Return the (X, Y) coordinate for the center point of the cell that contains the specified text.  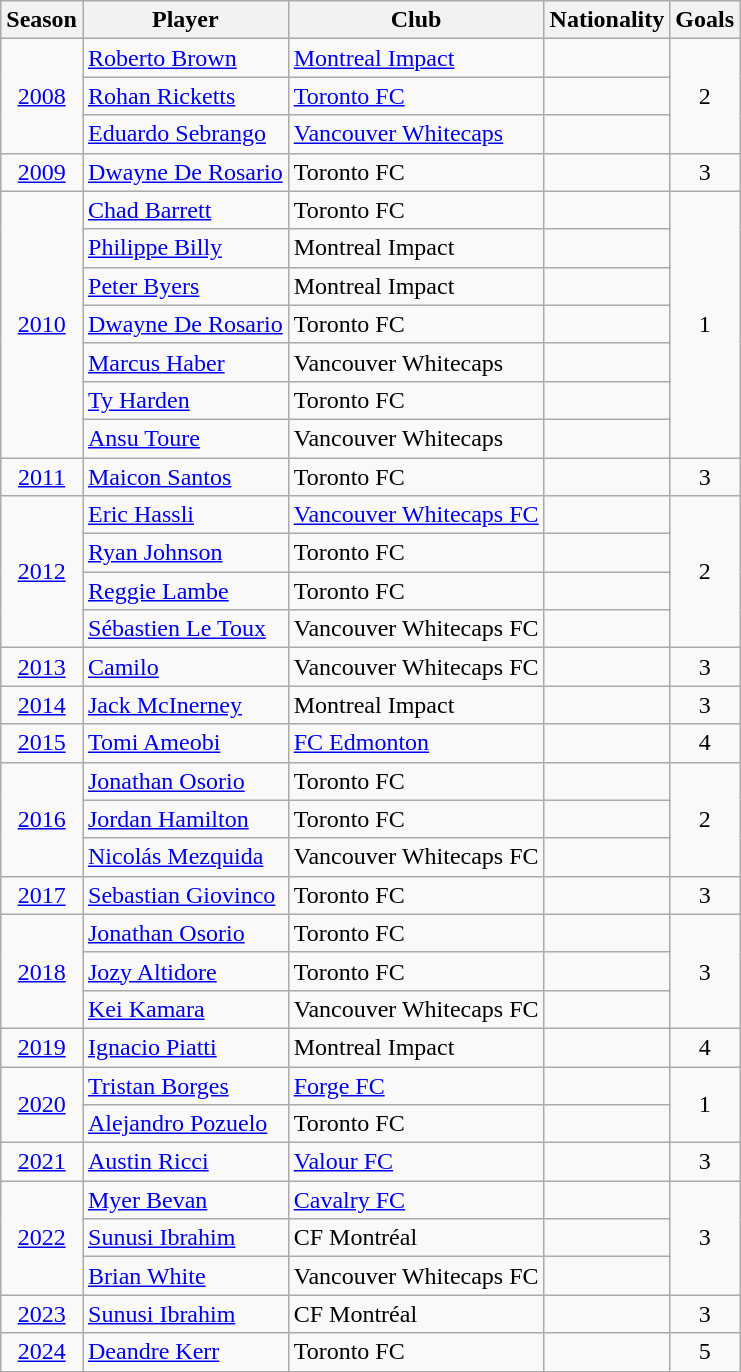
Chad Barrett (185, 210)
Goals (705, 20)
2010 (42, 324)
Forge FC (416, 1085)
Alejandro Pozuelo (185, 1124)
Jordan Hamilton (185, 819)
Myer Bevan (185, 1200)
Valour FC (416, 1162)
Sébastien Le Toux (185, 629)
2016 (42, 819)
2009 (42, 172)
Rohan Ricketts (185, 96)
Tomi Ameobi (185, 743)
Camilo (185, 667)
2022 (42, 1238)
Tristan Borges (185, 1085)
Eduardo Sebrango (185, 134)
5 (705, 1352)
Brian White (185, 1276)
2014 (42, 705)
Reggie Lambe (185, 591)
Ansu Toure (185, 438)
Deandre Kerr (185, 1352)
2024 (42, 1352)
Ignacio Piatti (185, 1047)
Sebastian Giovinco (185, 895)
Maicon Santos (185, 477)
2018 (42, 971)
2012 (42, 572)
2013 (42, 667)
Ryan Johnson (185, 553)
2017 (42, 895)
2021 (42, 1162)
Season (42, 20)
2015 (42, 743)
Nationality (607, 20)
Jozy Altidore (185, 971)
Kei Kamara (185, 1009)
2020 (42, 1104)
FC Edmonton (416, 743)
2019 (42, 1047)
2011 (42, 477)
Roberto Brown (185, 58)
Cavalry FC (416, 1200)
Club (416, 20)
Ty Harden (185, 400)
Peter Byers (185, 286)
Jack McInerney (185, 705)
Eric Hassli (185, 515)
2008 (42, 96)
2023 (42, 1314)
Philippe Billy (185, 248)
Nicolás Mezquida (185, 857)
Austin Ricci (185, 1162)
Player (185, 20)
Marcus Haber (185, 362)
